Output the (x, y) coordinate of the center of the cell containing the given text.  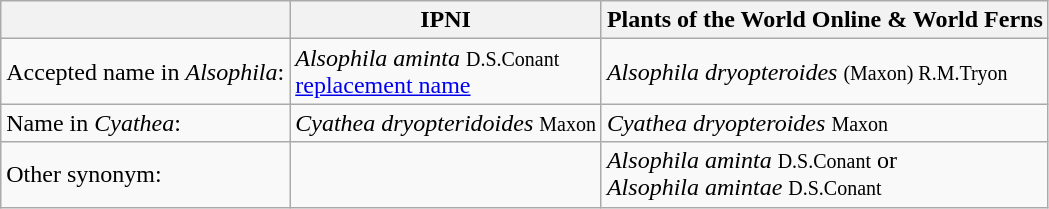
Alsophila aminta D.S.Conantreplacement name (446, 72)
Plants of the World Online & World Ferns (824, 20)
Name in Cyathea: (146, 123)
Other synonym: (146, 174)
Cyathea dryopteroides Maxon (824, 123)
Cyathea dryopteridoides Maxon (446, 123)
IPNI (446, 20)
Alsophila aminta D.S.Conant orAlsophila amintae D.S.Conant (824, 174)
Alsophila dryopteroides (Maxon) R.M.Tryon (824, 72)
Accepted name in Alsophila: (146, 72)
